Find where the given text appears and provide that cell's center as [X, Y] coordinate. 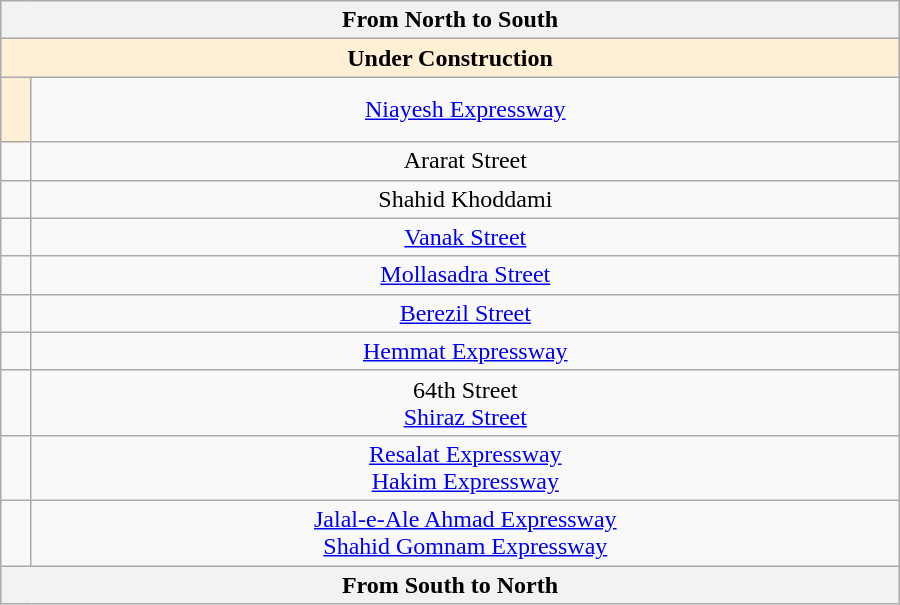
Niayesh Expressway [465, 110]
Ararat Street [465, 161]
Vanak Street [465, 237]
From South to North [450, 585]
From North to South [450, 20]
Shahid Khoddami [465, 199]
Berezil Street [465, 313]
Jalal-e-Ale Ahmad Expressway Shahid Gomnam Expressway [465, 532]
Hemmat Expressway [465, 351]
64th Street Shiraz Street [465, 402]
Under Construction [450, 58]
Mollasadra Street [465, 275]
Resalat Expressway Hakim Expressway [465, 468]
